For the text-containing cell, return its midpoint in (x, y) coordinate format. 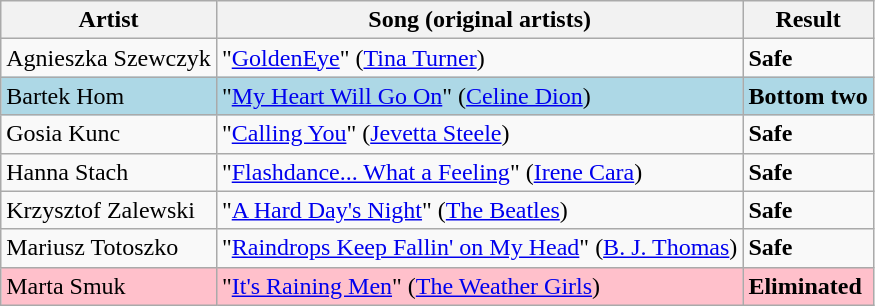
Result (808, 20)
Bottom two (808, 96)
Eliminated (808, 286)
"My Heart Will Go On" (Celine Dion) (479, 96)
Song (original artists) (479, 20)
"GoldenEye" (Tina Turner) (479, 58)
"Raindrops Keep Fallin' on My Head" (B. J. Thomas) (479, 248)
"Flashdance... What a Feeling" (Irene Cara) (479, 172)
Artist (109, 20)
Hanna Stach (109, 172)
"It's Raining Men" (The Weather Girls) (479, 286)
Krzysztof Zalewski (109, 210)
Gosia Kunc (109, 134)
Mariusz Totoszko (109, 248)
Agnieszka Szewczyk (109, 58)
"A Hard Day's Night" (The Beatles) (479, 210)
Marta Smuk (109, 286)
Bartek Hom (109, 96)
"Calling You" (Jevetta Steele) (479, 134)
